Determine the (X, Y) coordinate at the center of the cell enclosing the given text.  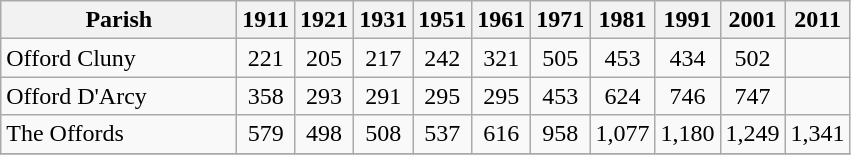
205 (324, 58)
502 (752, 58)
1961 (502, 20)
1971 (560, 20)
217 (384, 58)
1911 (266, 20)
624 (622, 96)
221 (266, 58)
958 (560, 134)
579 (266, 134)
1,249 (752, 134)
508 (384, 134)
498 (324, 134)
616 (502, 134)
The Offords (119, 134)
537 (442, 134)
1,077 (622, 134)
291 (384, 96)
293 (324, 96)
2001 (752, 20)
1931 (384, 20)
1981 (622, 20)
321 (502, 58)
1,341 (818, 134)
505 (560, 58)
1,180 (688, 134)
358 (266, 96)
1991 (688, 20)
2011 (818, 20)
Parish (119, 20)
434 (688, 58)
Offord D'Arcy (119, 96)
Offord Cluny (119, 58)
747 (752, 96)
1921 (324, 20)
746 (688, 96)
242 (442, 58)
1951 (442, 20)
